Provide the [X, Y] coordinate of the cell's center where the given text is located.  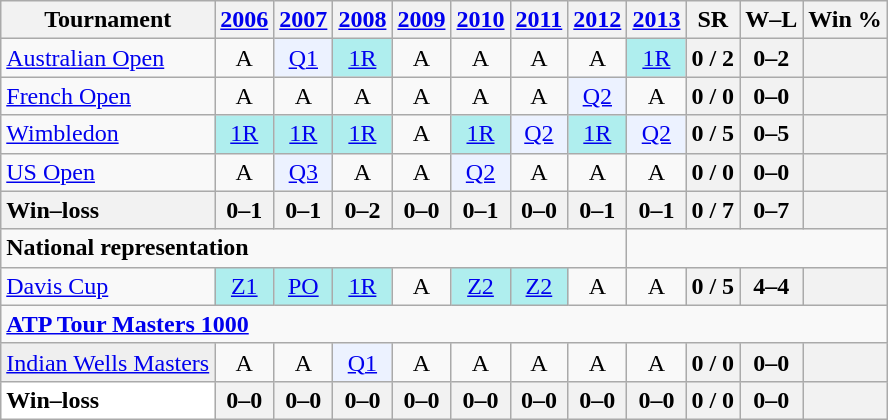
Win % [846, 20]
PO [304, 286]
Wimbledon [108, 134]
2008 [362, 20]
ATP Tour Masters 1000 [444, 324]
French Open [108, 96]
SR [713, 20]
Australian Open [108, 58]
2010 [480, 20]
2007 [304, 20]
0 / 7 [713, 210]
0 / 2 [713, 58]
Davis Cup [108, 286]
2011 [539, 20]
2009 [422, 20]
2012 [598, 20]
Tournament [108, 20]
National representation [314, 248]
2006 [244, 20]
Z1 [244, 286]
W–L [772, 20]
2013 [656, 20]
Indian Wells Masters [108, 362]
0–7 [772, 210]
4–4 [772, 286]
US Open [108, 172]
0–5 [772, 134]
Q3 [304, 172]
